Pinpoint the cell where the given text exists, returning its (x, y) midpoint coordinate. 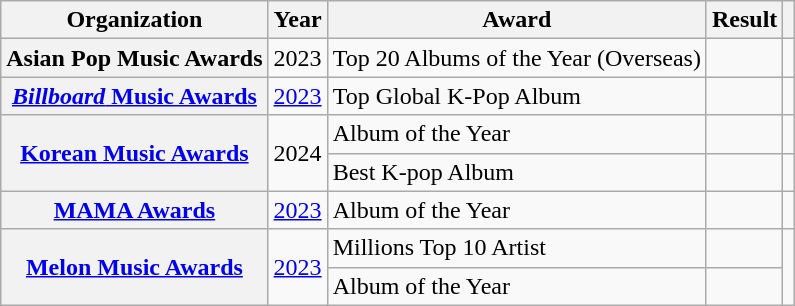
Organization (134, 20)
Award (516, 20)
2024 (298, 153)
Year (298, 20)
Millions Top 10 Artist (516, 248)
Asian Pop Music Awards (134, 58)
MAMA Awards (134, 210)
Best K-pop Album (516, 172)
Melon Music Awards (134, 267)
Top Global K-Pop Album (516, 96)
Korean Music Awards (134, 153)
Result (744, 20)
Billboard Music Awards (134, 96)
Top 20 Albums of the Year (Overseas) (516, 58)
